For the text-containing cell, return its midpoint in (X, Y) coordinate format. 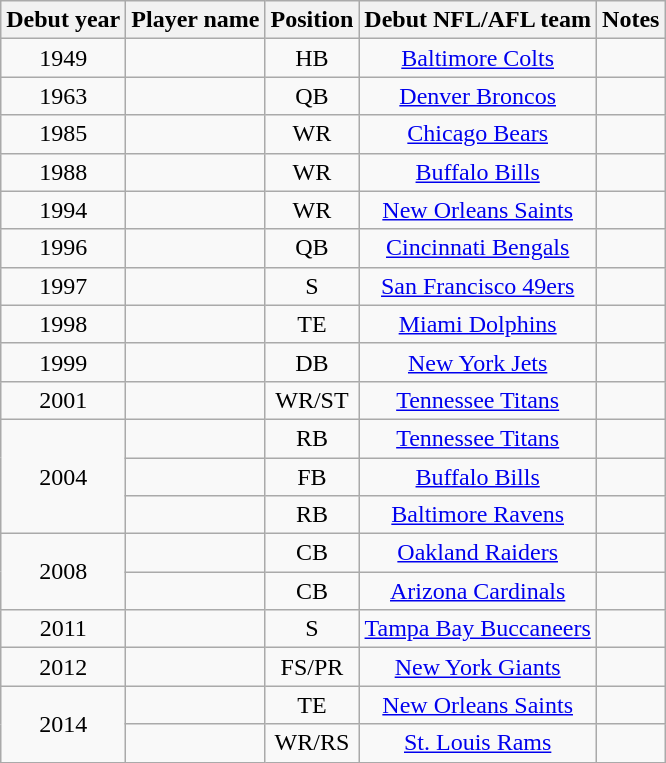
HB (312, 58)
1988 (64, 172)
New York Jets (478, 362)
1997 (64, 286)
Baltimore Colts (478, 58)
2011 (64, 629)
1999 (64, 362)
New York Giants (478, 667)
San Francisco 49ers (478, 286)
2008 (64, 572)
Cincinnati Bengals (478, 248)
WR/RS (312, 743)
Tampa Bay Buccaneers (478, 629)
FS/PR (312, 667)
1949 (64, 58)
Player name (196, 20)
FB (312, 477)
St. Louis Rams (478, 743)
Oakland Raiders (478, 553)
Arizona Cardinals (478, 591)
Chicago Bears (478, 134)
Denver Broncos (478, 96)
1994 (64, 210)
2004 (64, 476)
Notes (631, 20)
1998 (64, 324)
Debut NFL/AFL team (478, 20)
2014 (64, 724)
Miami Dolphins (478, 324)
DB (312, 362)
1996 (64, 248)
Baltimore Ravens (478, 515)
2012 (64, 667)
1985 (64, 134)
Debut year (64, 20)
1963 (64, 96)
Position (312, 20)
2001 (64, 400)
WR/ST (312, 400)
